From the cell containing the given text, extract its center point as (x, y) coordinate. 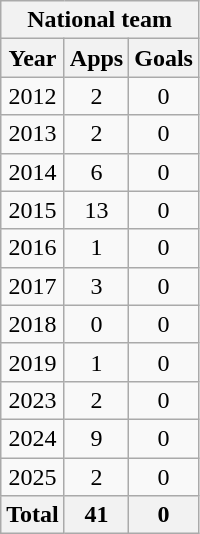
Total (33, 515)
National team (100, 20)
6 (96, 172)
2012 (33, 96)
2024 (33, 438)
3 (96, 286)
2014 (33, 172)
2017 (33, 286)
2023 (33, 400)
2019 (33, 362)
9 (96, 438)
2018 (33, 324)
Apps (96, 58)
2016 (33, 248)
Goals (164, 58)
2013 (33, 134)
41 (96, 515)
2015 (33, 210)
Year (33, 58)
13 (96, 210)
2025 (33, 477)
